From the cell containing the given text, extract its center point as [X, Y] coordinate. 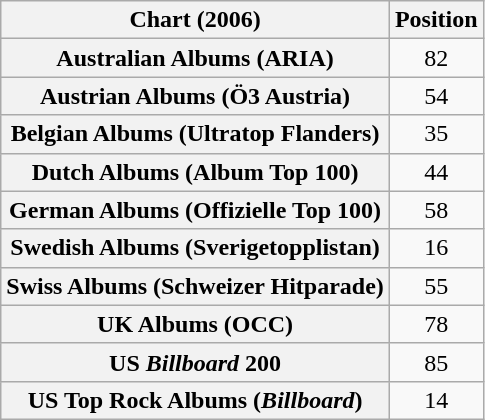
US Billboard 200 [196, 362]
54 [436, 96]
UK Albums (OCC) [196, 324]
Swedish Albums (Sverigetopplistan) [196, 248]
Chart (2006) [196, 20]
Belgian Albums (Ultratop Flanders) [196, 134]
Position [436, 20]
35 [436, 134]
58 [436, 210]
85 [436, 362]
German Albums (Offizielle Top 100) [196, 210]
Swiss Albums (Schweizer Hitparade) [196, 286]
Dutch Albums (Album Top 100) [196, 172]
Austrian Albums (Ö3 Austria) [196, 96]
44 [436, 172]
82 [436, 58]
16 [436, 248]
US Top Rock Albums (Billboard) [196, 400]
55 [436, 286]
14 [436, 400]
78 [436, 324]
Australian Albums (ARIA) [196, 58]
